Identify which cell holds the provided text, then report its [X, Y] central coordinate. 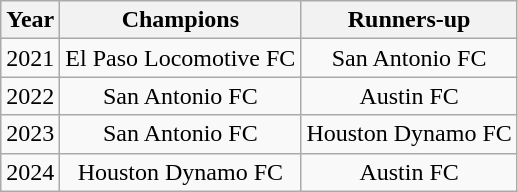
2024 [30, 172]
Runners-up [409, 20]
2022 [30, 96]
2023 [30, 134]
2021 [30, 58]
Champions [180, 20]
Year [30, 20]
El Paso Locomotive FC [180, 58]
